Determine the (x, y) coordinate at the center of the cell enclosing the given text.  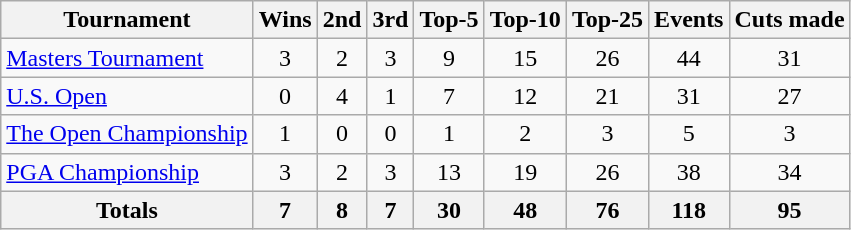
Cuts made (790, 20)
Masters Tournament (127, 58)
2nd (342, 20)
8 (342, 210)
Top-25 (607, 20)
5 (689, 134)
30 (449, 210)
27 (790, 96)
Events (689, 20)
95 (790, 210)
44 (689, 58)
PGA Championship (127, 172)
76 (607, 210)
19 (525, 172)
21 (607, 96)
38 (689, 172)
U.S. Open (127, 96)
3rd (390, 20)
34 (790, 172)
Tournament (127, 20)
48 (525, 210)
Top-10 (525, 20)
118 (689, 210)
Totals (127, 210)
15 (525, 58)
Wins (285, 20)
9 (449, 58)
12 (525, 96)
4 (342, 96)
13 (449, 172)
The Open Championship (127, 134)
Top-5 (449, 20)
